Capture the cell that displays the provided text and extract its [X, Y] central coordinate. 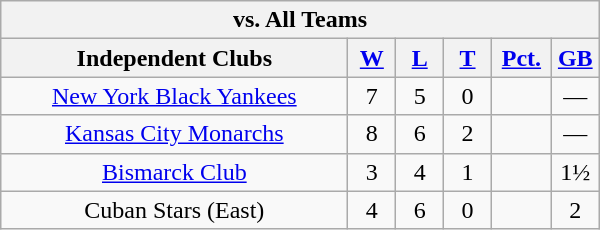
1 [468, 172]
W [372, 58]
New York Black Yankees [174, 96]
Pct. [521, 58]
8 [372, 134]
Independent Clubs [174, 58]
1½ [575, 172]
7 [372, 96]
vs. All Teams [300, 20]
Cuban Stars (East) [174, 210]
L [420, 58]
Kansas City Monarchs [174, 134]
3 [372, 172]
GB [575, 58]
5 [420, 96]
Bismarck Club [174, 172]
T [468, 58]
